Capture the cell that displays the provided text and extract its [x, y] central coordinate. 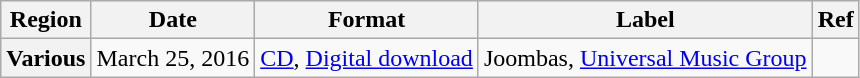
Format [367, 20]
March 25, 2016 [173, 58]
Date [173, 20]
Region [46, 20]
Ref [836, 20]
CD, Digital download [367, 58]
Various [46, 58]
Joombas, Universal Music Group [645, 58]
Label [645, 20]
